Search for the cell housing the specified text and yield its (x, y) center coordinate. 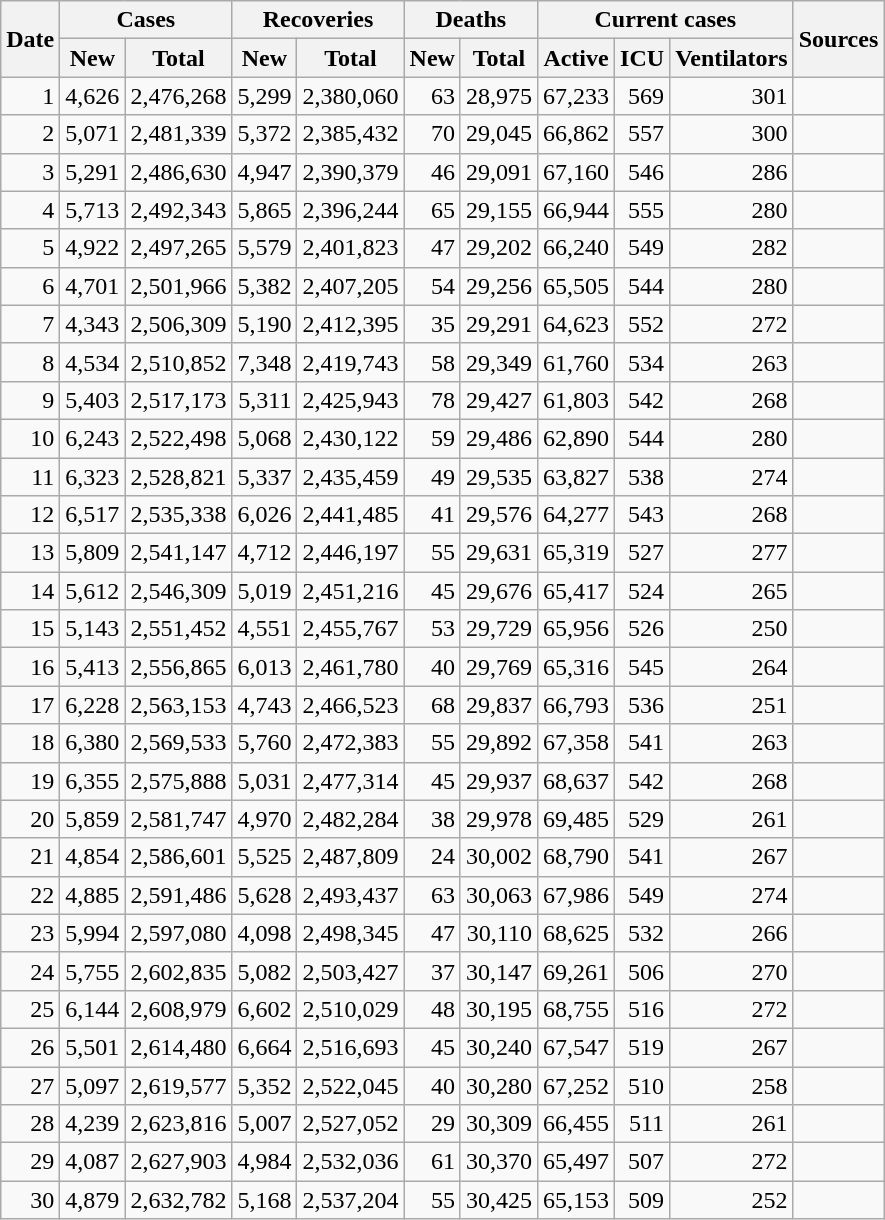
30,195 (498, 1009)
65,497 (576, 1162)
67,986 (576, 895)
5,713 (92, 210)
2,569,533 (178, 743)
5,299 (264, 96)
2,380,060 (350, 96)
29,427 (498, 400)
6,602 (264, 1009)
54 (432, 286)
2,455,767 (350, 629)
5,168 (264, 1200)
30,309 (498, 1124)
2,435,459 (350, 477)
286 (732, 172)
64,623 (576, 324)
2,492,343 (178, 210)
61,760 (576, 362)
69,261 (576, 971)
4,551 (264, 629)
25 (30, 1009)
2,627,903 (178, 1162)
65,319 (576, 553)
2,487,809 (350, 857)
2,451,216 (350, 591)
5,143 (92, 629)
30,240 (498, 1047)
9 (30, 400)
4,879 (92, 1200)
4,712 (264, 553)
10 (30, 438)
61 (432, 1162)
301 (732, 96)
5,628 (264, 895)
8 (30, 362)
29,202 (498, 248)
2,591,486 (178, 895)
5,071 (92, 134)
5 (30, 248)
4,970 (264, 819)
2,614,480 (178, 1047)
4,743 (264, 705)
258 (732, 1085)
2,506,309 (178, 324)
2,481,339 (178, 134)
5,859 (92, 819)
2,441,485 (350, 515)
5,031 (264, 781)
7 (30, 324)
2,466,523 (350, 705)
2,623,816 (178, 1124)
6,013 (264, 667)
15 (30, 629)
5,403 (92, 400)
30,147 (498, 971)
37 (432, 971)
6,323 (92, 477)
38 (432, 819)
2,532,036 (350, 1162)
66,944 (576, 210)
Cases (146, 20)
2,477,314 (350, 781)
2,551,452 (178, 629)
2,482,284 (350, 819)
Active (576, 58)
67,160 (576, 172)
5,755 (92, 971)
29,091 (498, 172)
29,576 (498, 515)
5,068 (264, 438)
2 (30, 134)
78 (432, 400)
2,522,045 (350, 1085)
7,348 (264, 362)
524 (642, 591)
2,425,943 (350, 400)
14 (30, 591)
2,581,747 (178, 819)
23 (30, 933)
5,865 (264, 210)
2,407,205 (350, 286)
Deaths (470, 20)
6,228 (92, 705)
543 (642, 515)
2,602,835 (178, 971)
4,087 (92, 1162)
5,311 (264, 400)
29,535 (498, 477)
5,082 (264, 971)
67,547 (576, 1047)
506 (642, 971)
4,534 (92, 362)
5,190 (264, 324)
2,535,338 (178, 515)
536 (642, 705)
2,472,383 (350, 743)
2,430,122 (350, 438)
526 (642, 629)
2,446,197 (350, 553)
282 (732, 248)
5,291 (92, 172)
546 (642, 172)
29,291 (498, 324)
251 (732, 705)
69,485 (576, 819)
555 (642, 210)
529 (642, 819)
67,252 (576, 1085)
569 (642, 96)
5,007 (264, 1124)
65 (432, 210)
Ventilators (732, 58)
66,455 (576, 1124)
19 (30, 781)
2,527,052 (350, 1124)
29,486 (498, 438)
2,563,153 (178, 705)
53 (432, 629)
2,493,437 (350, 895)
519 (642, 1047)
2,586,601 (178, 857)
6,243 (92, 438)
2,412,395 (350, 324)
29,676 (498, 591)
5,760 (264, 743)
29,937 (498, 781)
28 (30, 1124)
265 (732, 591)
67,358 (576, 743)
Recoveries (318, 20)
2,510,852 (178, 362)
2,619,577 (178, 1085)
18 (30, 743)
21 (30, 857)
2,461,780 (350, 667)
4,098 (264, 933)
2,608,979 (178, 1009)
2,476,268 (178, 96)
Current cases (665, 20)
2,556,865 (178, 667)
59 (432, 438)
Sources (838, 39)
30,110 (498, 933)
2,390,379 (350, 172)
29,837 (498, 705)
48 (432, 1009)
65,153 (576, 1200)
5,019 (264, 591)
4,922 (92, 248)
5,382 (264, 286)
4,947 (264, 172)
30,370 (498, 1162)
2,517,173 (178, 400)
557 (642, 134)
68,790 (576, 857)
511 (642, 1124)
16 (30, 667)
11 (30, 477)
5,612 (92, 591)
29,892 (498, 743)
4,701 (92, 286)
12 (30, 515)
65,417 (576, 591)
68,637 (576, 781)
63,827 (576, 477)
29,729 (498, 629)
2,537,204 (350, 1200)
552 (642, 324)
6 (30, 286)
28,975 (498, 96)
61,803 (576, 400)
4 (30, 210)
5,501 (92, 1047)
538 (642, 477)
46 (432, 172)
26 (30, 1047)
2,385,432 (350, 134)
534 (642, 362)
2,528,821 (178, 477)
29,769 (498, 667)
545 (642, 667)
67,233 (576, 96)
2,401,823 (350, 248)
5,809 (92, 553)
5,994 (92, 933)
6,144 (92, 1009)
68,755 (576, 1009)
41 (432, 515)
6,026 (264, 515)
4,854 (92, 857)
4,626 (92, 96)
2,522,498 (178, 438)
62,890 (576, 438)
29,631 (498, 553)
66,793 (576, 705)
277 (732, 553)
2,501,966 (178, 286)
532 (642, 933)
507 (642, 1162)
29,256 (498, 286)
5,097 (92, 1085)
2,516,693 (350, 1047)
6,517 (92, 515)
5,413 (92, 667)
2,503,427 (350, 971)
29,045 (498, 134)
2,498,345 (350, 933)
2,575,888 (178, 781)
2,510,029 (350, 1009)
27 (30, 1085)
68 (432, 705)
65,316 (576, 667)
ICU (642, 58)
5,337 (264, 477)
4,885 (92, 895)
68,625 (576, 933)
66,862 (576, 134)
264 (732, 667)
29,978 (498, 819)
6,664 (264, 1047)
516 (642, 1009)
2,632,782 (178, 1200)
4,984 (264, 1162)
17 (30, 705)
3 (30, 172)
30,425 (498, 1200)
2,396,244 (350, 210)
510 (642, 1085)
30,063 (498, 895)
35 (432, 324)
2,486,630 (178, 172)
527 (642, 553)
58 (432, 362)
49 (432, 477)
6,380 (92, 743)
22 (30, 895)
4,343 (92, 324)
13 (30, 553)
2,597,080 (178, 933)
4,239 (92, 1124)
6,355 (92, 781)
65,505 (576, 286)
20 (30, 819)
29,349 (498, 362)
Date (30, 39)
5,372 (264, 134)
5,525 (264, 857)
250 (732, 629)
5,352 (264, 1085)
65,956 (576, 629)
252 (732, 1200)
2,541,147 (178, 553)
1 (30, 96)
266 (732, 933)
270 (732, 971)
5,579 (264, 248)
30,002 (498, 857)
29,155 (498, 210)
2,497,265 (178, 248)
30,280 (498, 1085)
509 (642, 1200)
2,419,743 (350, 362)
2,546,309 (178, 591)
64,277 (576, 515)
300 (732, 134)
30 (30, 1200)
66,240 (576, 248)
70 (432, 134)
